Determine the (x, y) coordinate at the center of the cell enclosing the given text.  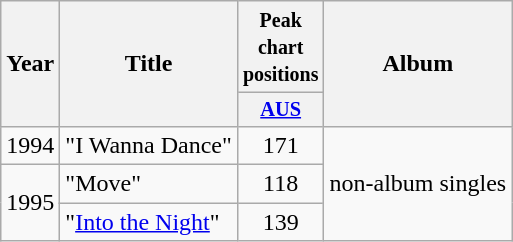
Peak chart positions (280, 47)
171 (280, 145)
Year (30, 64)
AUS (280, 110)
non-album singles (418, 183)
139 (280, 222)
1994 (30, 145)
"I Wanna Dance" (149, 145)
118 (280, 184)
Title (149, 64)
Album (418, 64)
1995 (30, 203)
"Into the Night" (149, 222)
"Move" (149, 184)
